Provide the [X, Y] coordinate of the cell's center where the given text is located.  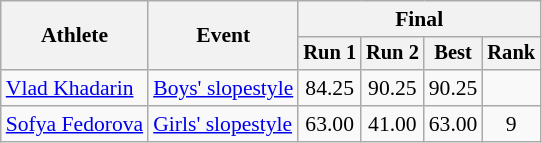
Best [454, 54]
Vlad Khadarin [74, 88]
Sofya Fedorova [74, 124]
Final [419, 19]
Run 2 [392, 54]
9 [511, 124]
Run 1 [330, 54]
41.00 [392, 124]
Boys' slopestyle [223, 88]
Athlete [74, 36]
Event [223, 36]
Rank [511, 54]
84.25 [330, 88]
Girls' slopestyle [223, 124]
